Scan for the cell matching the given text and deliver its (x, y) coordinate at center. 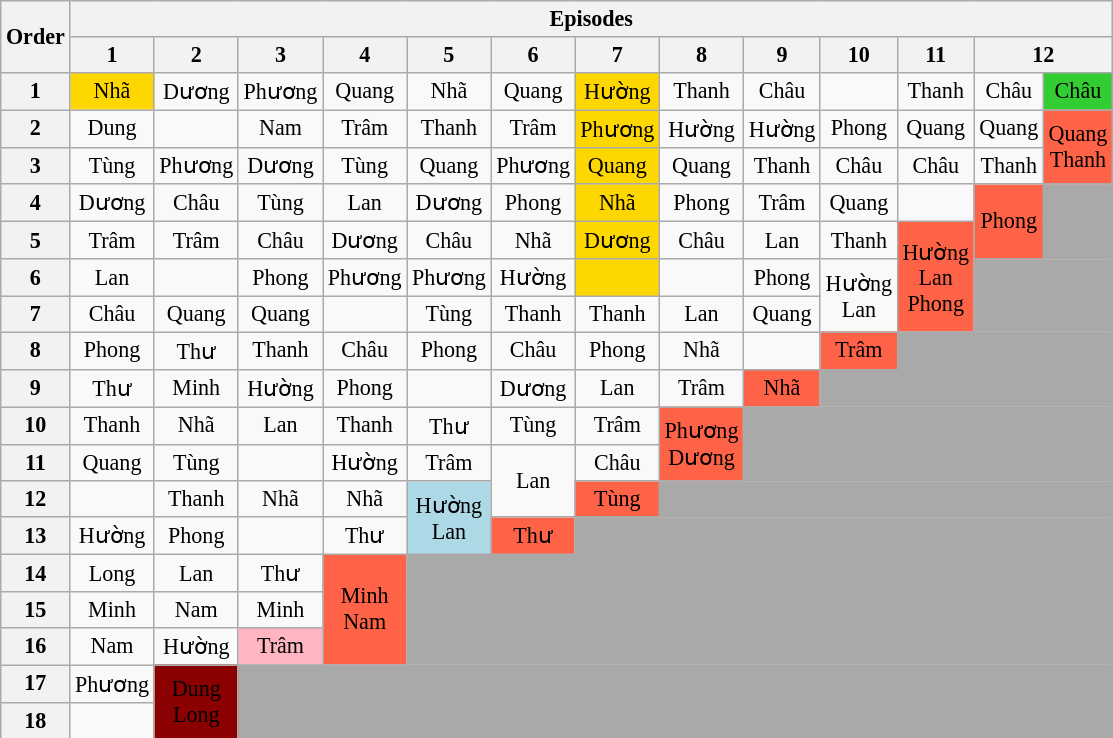
Order (36, 36)
17 (36, 684)
QuangThanh (1078, 146)
Episodes (592, 18)
HườngLanPhong (936, 276)
Dung (112, 128)
14 (36, 572)
15 (36, 609)
Long (112, 572)
MinhNam (365, 609)
16 (36, 646)
DungLong (196, 702)
PhươngDương (701, 444)
18 (36, 720)
13 (36, 536)
